Find where the given text appears and provide that cell's center as (x, y) coordinate. 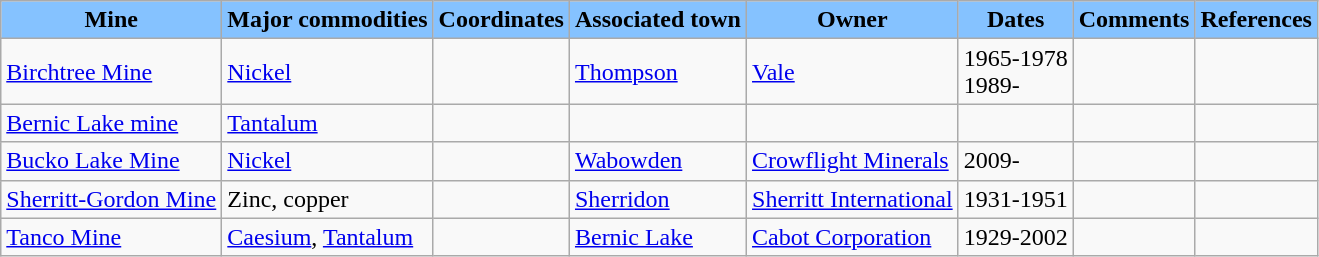
Associated town (658, 20)
Major commodities (328, 20)
Bernic Lake (658, 237)
Coordinates (501, 20)
Tanco Mine (112, 237)
2009- (1016, 161)
Owner (853, 20)
Cabot Corporation (853, 237)
Bucko Lake Mine (112, 161)
1929-2002 (1016, 237)
Sherritt-Gordon Mine (112, 199)
1965-1978 1989- (1016, 72)
Comments (1134, 20)
Thompson (658, 72)
Wabowden (658, 161)
References (1256, 20)
Sherridon (658, 199)
Dates (1016, 20)
Birchtree Mine (112, 72)
Crowflight Minerals (853, 161)
Zinc, copper (328, 199)
Mine (112, 20)
1931-1951 (1016, 199)
Sherritt International (853, 199)
Vale (853, 72)
Caesium, Tantalum (328, 237)
Bernic Lake mine (112, 123)
Tantalum (328, 123)
